Search for the cell housing the specified text and yield its [x, y] center coordinate. 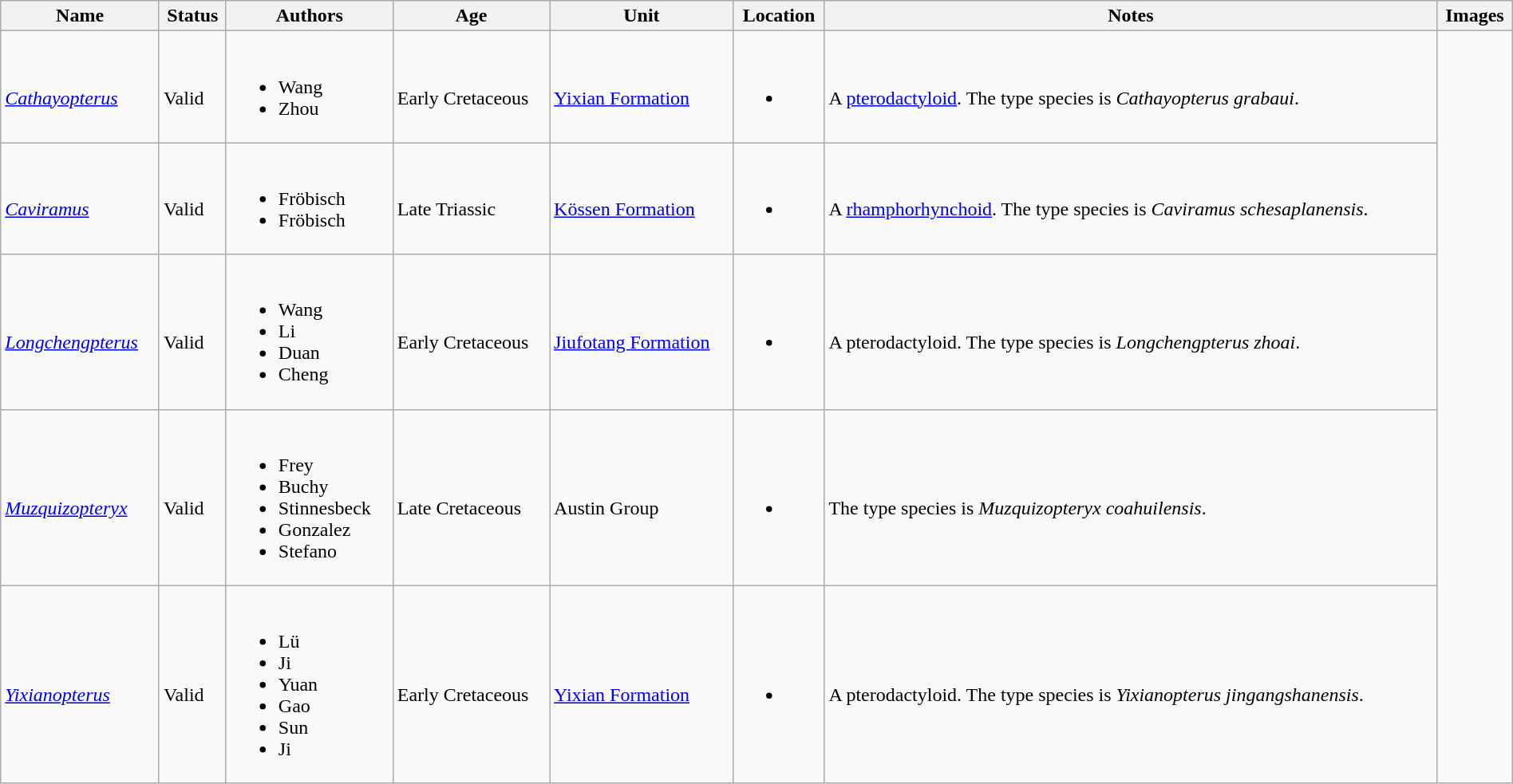
FröbischFröbisch [310, 199]
Late Triassic [471, 199]
Yixianopterus [80, 684]
The type species is Muzquizopteryx coahuilensis. [1131, 498]
Caviramus [80, 199]
A pterodactyloid. The type species is Cathayopterus grabaui. [1131, 87]
Austin Group [642, 498]
Longchengpterus [80, 332]
LüJiYuanGaoSunJi [310, 684]
Authors [310, 16]
A pterodactyloid. The type species is Yixianopterus jingangshanensis. [1131, 684]
Jiufotang Formation [642, 332]
Unit [642, 16]
Status [192, 16]
Late Cretaceous [471, 498]
Kössen Formation [642, 199]
Cathayopterus [80, 87]
WangZhou [310, 87]
Images [1475, 16]
A rhamphorhynchoid. The type species is Caviramus schesaplanensis. [1131, 199]
Notes [1131, 16]
Muzquizopteryx [80, 498]
Name [80, 16]
A pterodactyloid. The type species is Longchengpterus zhoai. [1131, 332]
WangLiDuanCheng [310, 332]
Location [779, 16]
Age [471, 16]
FreyBuchyStinnesbeckGonzalezStefano [310, 498]
